Identify which cell holds the provided text, then report its (X, Y) central coordinate. 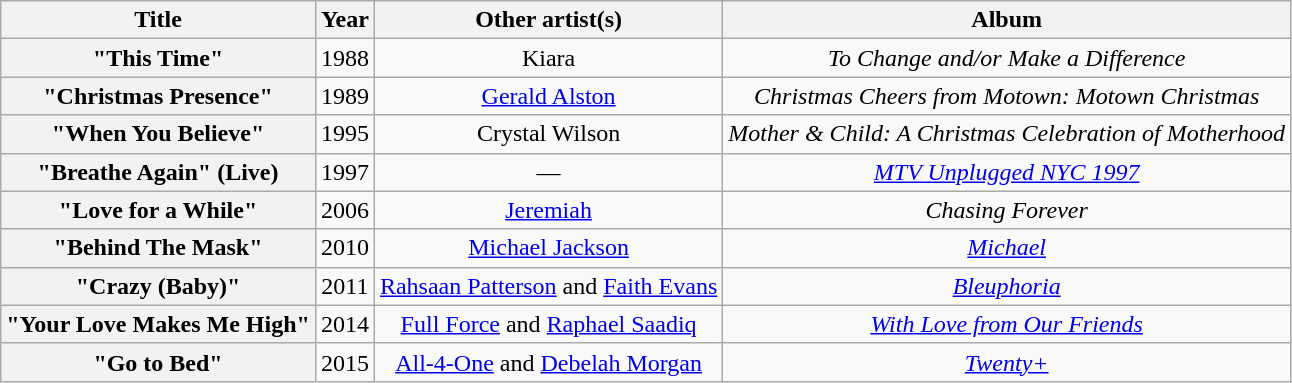
"Go to Bed" (158, 362)
1988 (344, 58)
1997 (344, 172)
2011 (344, 286)
2010 (344, 248)
Michael Jackson (548, 248)
Full Force and Raphael Saadiq (548, 324)
Mother & Child: A Christmas Celebration of Motherhood (1007, 134)
Bleuphoria (1007, 286)
Rahsaan Patterson and Faith Evans (548, 286)
2014 (344, 324)
Album (1007, 20)
With Love from Our Friends (1007, 324)
Michael (1007, 248)
Other artist(s) (548, 20)
2006 (344, 210)
To Change and/or Make a Difference (1007, 58)
1995 (344, 134)
"Christmas Presence" (158, 96)
"Behind The Mask" (158, 248)
Jeremiah (548, 210)
Year (344, 20)
"Crazy (Baby)" (158, 286)
"When You Believe" (158, 134)
"Your Love Makes Me High" (158, 324)
Twenty+ (1007, 362)
— (548, 172)
"This Time" (158, 58)
Kiara (548, 58)
2015 (344, 362)
All-4-One and Debelah Morgan (548, 362)
Christmas Cheers from Motown: Motown Christmas (1007, 96)
Chasing Forever (1007, 210)
"Breathe Again" (Live) (158, 172)
Title (158, 20)
Crystal Wilson (548, 134)
Gerald Alston (548, 96)
MTV Unplugged NYC 1997 (1007, 172)
1989 (344, 96)
"Love for a While" (158, 210)
